Find where the given text appears and provide that cell's center as [x, y] coordinate. 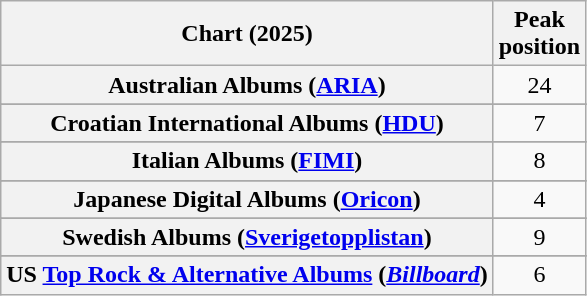
Italian Albums (FIMI) [247, 161]
Peakposition [539, 34]
8 [539, 161]
9 [539, 237]
Japanese Digital Albums (Oricon) [247, 199]
Swedish Albums (Sverigetopplistan) [247, 237]
Croatian International Albums (HDU) [247, 123]
Australian Albums (ARIA) [247, 85]
6 [539, 275]
7 [539, 123]
4 [539, 199]
24 [539, 85]
Chart (2025) [247, 34]
US Top Rock & Alternative Albums (Billboard) [247, 275]
